From the cell containing the given text, extract its center point as (x, y) coordinate. 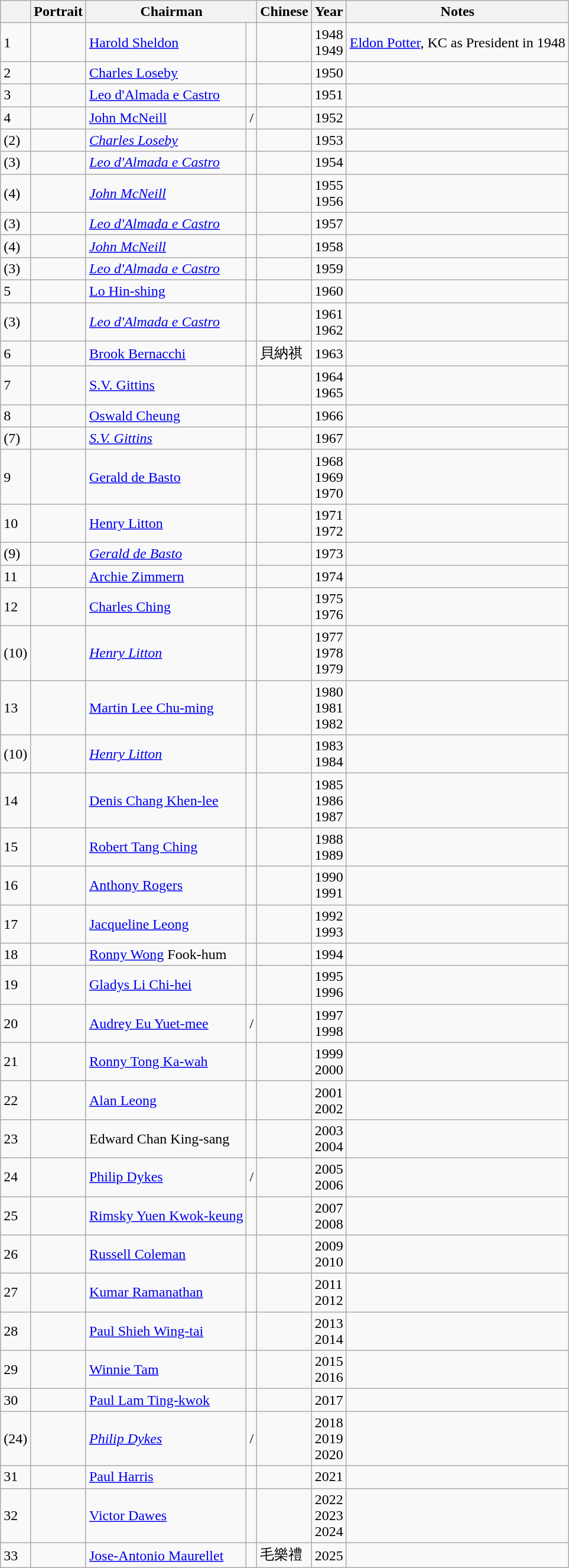
29 (15, 1369)
Chinese (284, 12)
20012002 (329, 1100)
毛樂禮 (284, 1555)
Chairman (171, 12)
20 (15, 1023)
19992000 (329, 1062)
33 (15, 1555)
20052006 (329, 1177)
2 (15, 73)
19551956 (329, 193)
1957 (329, 223)
Martin Lee Chu-ming (166, 708)
14 (15, 801)
31 (15, 1477)
17 (15, 924)
5 (15, 291)
Victor Dawes (166, 1515)
Paul Shieh Wing-tai (166, 1331)
Winnie Tam (166, 1369)
1973 (329, 553)
Paul Lam Ting-kwok (166, 1400)
20072008 (329, 1216)
21 (15, 1062)
20032004 (329, 1139)
(9) (15, 553)
19921993 (329, 924)
20152016 (329, 1369)
Denis Chang Khen-lee (166, 801)
Alan Leong (166, 1100)
Jacqueline Leong (166, 924)
Portrait (58, 12)
8 (15, 416)
Paul Harris (166, 1477)
Ronny Wong Fook-hum (166, 954)
19831984 (329, 754)
2017 (329, 1400)
198519861987 (329, 801)
Audrey Eu Yuet-mee (166, 1023)
13 (15, 708)
6 (15, 354)
198019811982 (329, 708)
1950 (329, 73)
19641965 (329, 385)
(2) (15, 140)
1974 (329, 576)
2025 (329, 1555)
16 (15, 886)
1959 (329, 268)
1963 (329, 354)
1967 (329, 438)
Anthony Rogers (166, 886)
10 (15, 523)
15 (15, 847)
18 (15, 954)
Eldon Potter, KC as President in 1948 (457, 43)
196819691970 (329, 477)
19751976 (329, 607)
19881989 (329, 847)
19971998 (329, 1023)
Archie Zimmern (166, 576)
1953 (329, 140)
20112012 (329, 1292)
22 (15, 1100)
9 (15, 477)
201820192020 (329, 1439)
Harold Sheldon (166, 43)
23 (15, 1139)
20092010 (329, 1255)
Brook Bernacchi (166, 354)
貝納祺 (284, 354)
27 (15, 1292)
19 (15, 985)
Lo Hin-shing (166, 291)
3 (15, 95)
(24) (15, 1439)
197719781979 (329, 653)
Ronny Tong Ka-wah (166, 1062)
1966 (329, 416)
Charles Ching (166, 607)
Russell Coleman (166, 1255)
1951 (329, 95)
30 (15, 1400)
Rimsky Yuen Kwok-keung (166, 1216)
Kumar Ramanathan (166, 1292)
2021 (329, 1477)
Notes (457, 12)
Gladys Li Chi-hei (166, 985)
1958 (329, 246)
11 (15, 576)
25 (15, 1216)
4 (15, 118)
1952 (329, 118)
19481949 (329, 43)
19951996 (329, 985)
32 (15, 1515)
Edward Chan King-sang (166, 1139)
202220232024 (329, 1515)
20132014 (329, 1331)
19611962 (329, 322)
Oswald Cheung (166, 416)
(7) (15, 438)
26 (15, 1255)
19901991 (329, 886)
7 (15, 385)
Jose-Antonio Maurellet (166, 1555)
Robert Tang Ching (166, 847)
1 (15, 43)
1954 (329, 163)
28 (15, 1331)
1960 (329, 291)
19711972 (329, 523)
24 (15, 1177)
12 (15, 607)
Year (329, 12)
1994 (329, 954)
